Locate the cell with the specified text and output its [x, y] center coordinate. 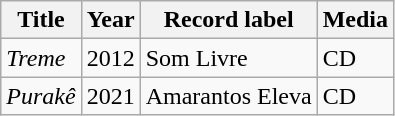
2021 [110, 96]
Year [110, 20]
Som Livre [228, 58]
Treme [41, 58]
Purakê [41, 96]
Record label [228, 20]
Amarantos Eleva [228, 96]
Title [41, 20]
2012 [110, 58]
Media [355, 20]
